For the text-containing cell, return its midpoint in [x, y] coordinate format. 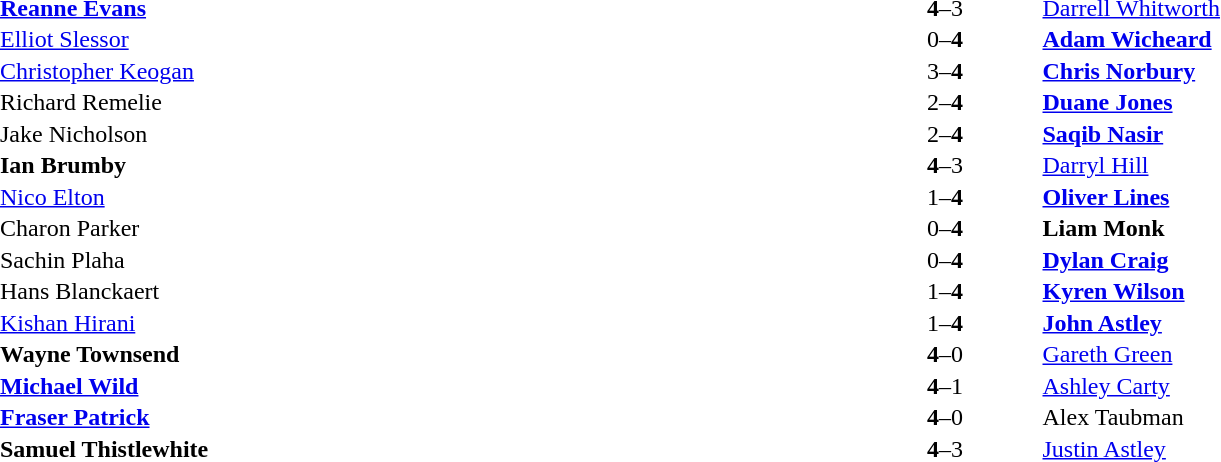
3–4 [944, 71]
4–1 [944, 386]
4–3 [944, 165]
